For the text-containing cell, return its midpoint in [x, y] coordinate format. 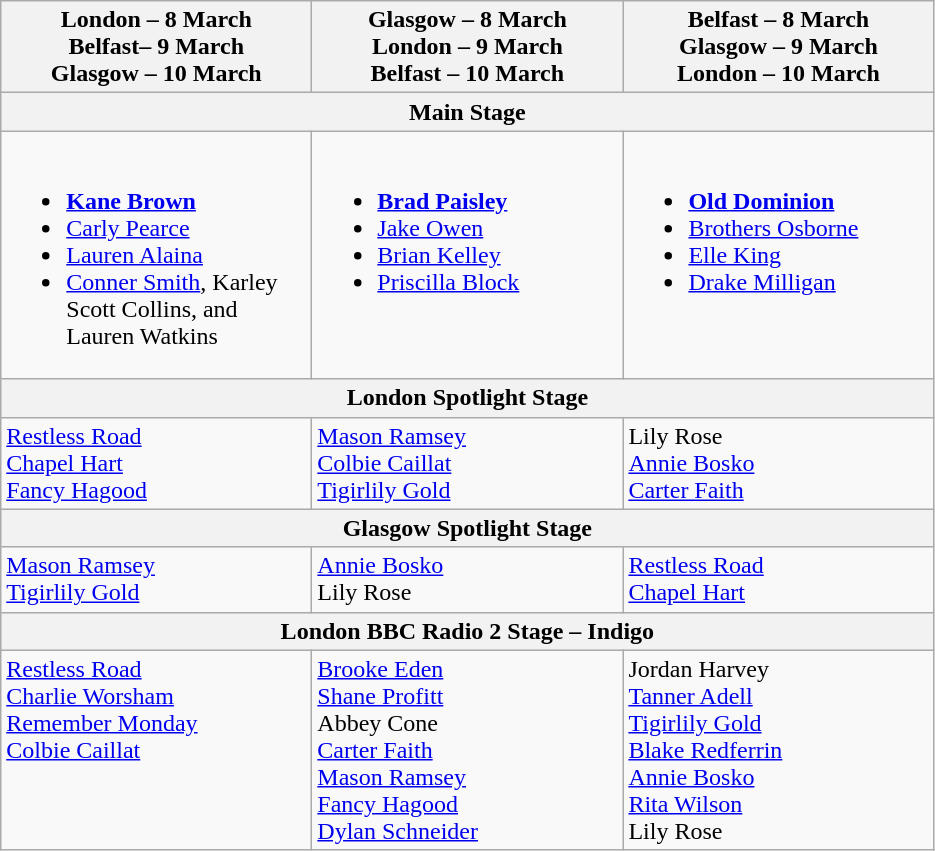
Mason Ramsey Colbie Caillat Tigirlily Gold [468, 463]
Brooke Eden Shane Profitt Abbey Cone Carter Faith Mason Ramsey Fancy Hagood Dylan Schneider [468, 750]
London – 8 MarchBelfast– 9 MarchGlasgow – 10 March [156, 47]
Glasgow – 8 MarchLondon – 9 MarchBelfast – 10 March [468, 47]
London BBC Radio 2 Stage – Indigo [468, 631]
Restless Road Chapel Hart [778, 580]
Restless Road Chapel Hart Fancy Hagood [156, 463]
Kane BrownCarly PearceLauren AlainaConner Smith, Karley Scott Collins, and Lauren Watkins [156, 255]
Brad PaisleyJake OwenBrian KelleyPriscilla Block [468, 255]
Belfast – 8 MarchGlasgow – 9 MarchLondon – 10 March [778, 47]
Jordan Harvey Tanner Adell Tigirlily Gold Blake Redferrin Annie Bosko Rita Wilson Lily Rose [778, 750]
Lily Rose Annie Bosko Carter Faith [778, 463]
Restless Road Charlie Worsham Remember Monday Colbie Caillat [156, 750]
London Spotlight Stage [468, 398]
Main Stage [468, 112]
Old DominionBrothers OsborneElle KingDrake Milligan [778, 255]
Annie Bosko Lily Rose [468, 580]
Mason Ramsey Tigirlily Gold [156, 580]
Glasgow Spotlight Stage [468, 528]
